From the cell containing the given text, extract its center point as [X, Y] coordinate. 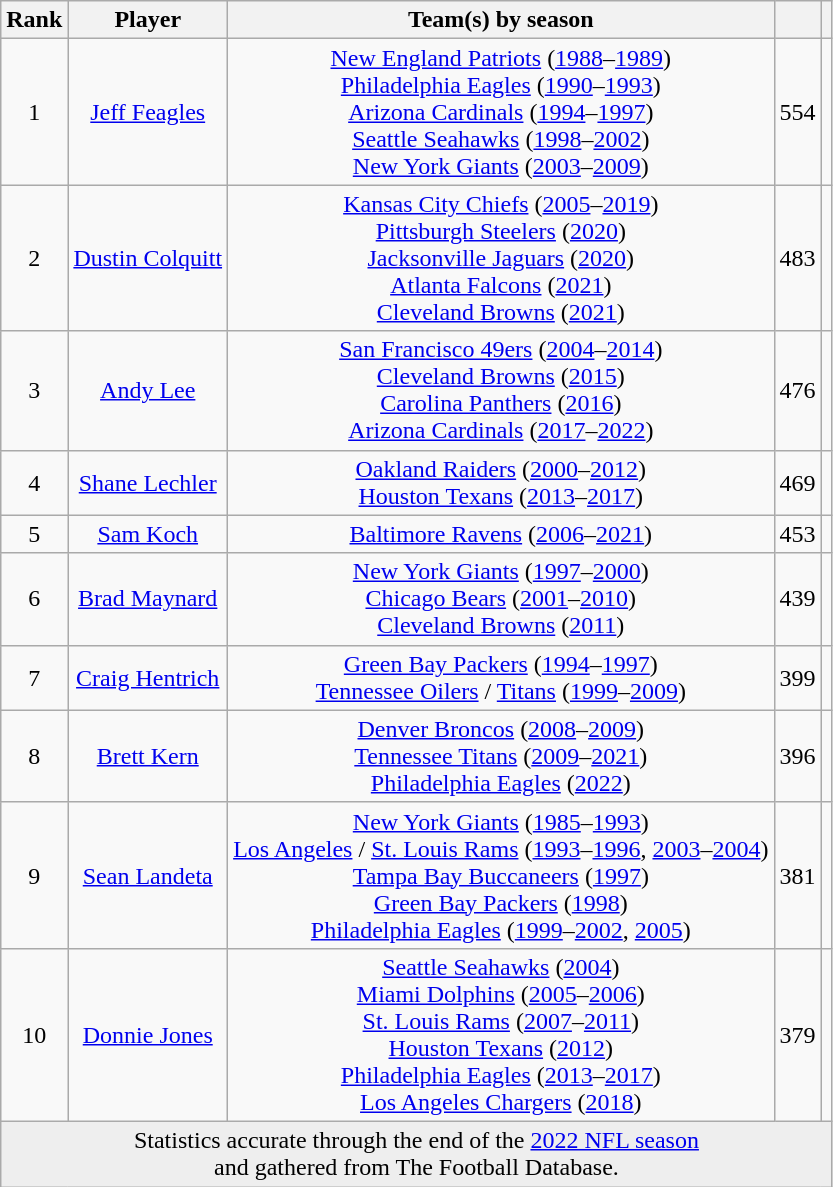
554 [798, 112]
Rank [34, 20]
Oakland Raiders (2000–2012)Houston Texans (2013–2017) [501, 482]
Statistics accurate through the end of the 2022 NFL season and gathered from The Football Database. [416, 1154]
Kansas City Chiefs (2005–2019)Pittsburgh Steelers (2020)Jacksonville Jaguars (2020)Atlanta Falcons (2021)Cleveland Browns (2021) [501, 258]
Team(s) by season [501, 20]
Brett Kern [148, 756]
Jeff Feagles [148, 112]
Green Bay Packers (1994–1997)Tennessee Oilers / Titans (1999–2009) [501, 678]
Sam Koch [148, 534]
Dustin Colquitt [148, 258]
1 [34, 112]
396 [798, 756]
7 [34, 678]
483 [798, 258]
New England Patriots (1988–1989)Philadelphia Eagles (1990–1993)Arizona Cardinals (1994–1997)Seattle Seahawks (1998–2002)New York Giants (2003–2009) [501, 112]
9 [34, 875]
8 [34, 756]
2 [34, 258]
Denver Broncos (2008–2009)Tennessee Titans (2009–2021)Philadelphia Eagles (2022) [501, 756]
399 [798, 678]
Player [148, 20]
5 [34, 534]
Craig Hentrich [148, 678]
469 [798, 482]
381 [798, 875]
379 [798, 1034]
New York Giants (1997–2000)Chicago Bears (2001–2010)Cleveland Browns (2011) [501, 599]
3 [34, 390]
San Francisco 49ers (2004–2014)Cleveland Browns (2015)Carolina Panthers (2016)Arizona Cardinals (2017–2022) [501, 390]
Brad Maynard [148, 599]
10 [34, 1034]
Sean Landeta [148, 875]
Baltimore Ravens (2006–2021) [501, 534]
453 [798, 534]
6 [34, 599]
4 [34, 482]
Andy Lee [148, 390]
Donnie Jones [148, 1034]
476 [798, 390]
439 [798, 599]
Shane Lechler [148, 482]
